Extract the [x, y] coordinate from the center of the cell holding the provided text.  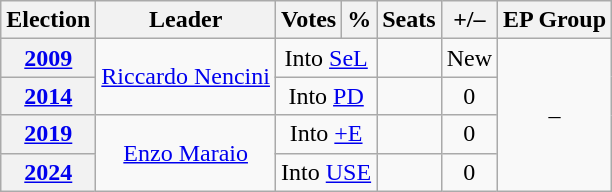
2024 [48, 172]
+/– [469, 20]
Votes [308, 20]
Enzo Maraio [186, 153]
EP Group [555, 20]
New [469, 58]
Into +E [326, 134]
2014 [48, 96]
Into USE [326, 172]
2009 [48, 58]
% [360, 20]
Into PD [326, 96]
2019 [48, 134]
Leader [186, 20]
– [555, 115]
Into SeL [326, 58]
Election [48, 20]
Seats [409, 20]
Riccardo Nencini [186, 77]
